Find where the given text appears and provide that cell's center as (x, y) coordinate. 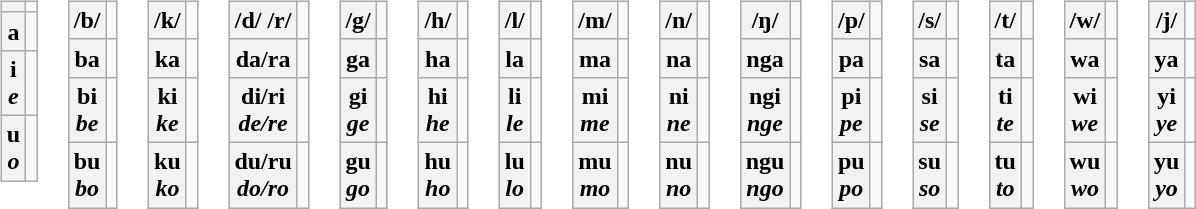
na (679, 58)
/p/ (851, 20)
nine (679, 110)
hihe (438, 110)
ngungo (765, 174)
ha (438, 58)
/g/ (358, 20)
tite (1005, 110)
mumo (595, 174)
gige (358, 110)
yuyo (1166, 174)
ka (168, 58)
/w/ (1085, 20)
/b/ (87, 20)
ie (13, 82)
gugo (358, 174)
/d/ /r/ (263, 20)
wa (1085, 58)
wiwe (1085, 110)
nga (765, 58)
ya (1166, 58)
/k/ (168, 20)
yiye (1166, 110)
ma (595, 58)
bubo (87, 174)
nginge (765, 110)
huho (438, 174)
a (13, 31)
suso (930, 174)
lulo (514, 174)
ga (358, 58)
wuwo (1085, 174)
/m/ (595, 20)
nuno (679, 174)
uo (13, 148)
kuko (168, 174)
pipe (851, 110)
kike (168, 110)
/s/ (930, 20)
ta (1005, 58)
tuto (1005, 174)
lile (514, 110)
bibe (87, 110)
sa (930, 58)
ba (87, 58)
mime (595, 110)
/ŋ/ (765, 20)
pa (851, 58)
du/rudo/ro (263, 174)
/h/ (438, 20)
sise (930, 110)
/t/ (1005, 20)
di/ride/re (263, 110)
/j/ (1166, 20)
/l/ (514, 20)
/n/ (679, 20)
da/ra (263, 58)
la (514, 58)
pupo (851, 174)
